Pinpoint the cell where the given text exists, returning its [x, y] midpoint coordinate. 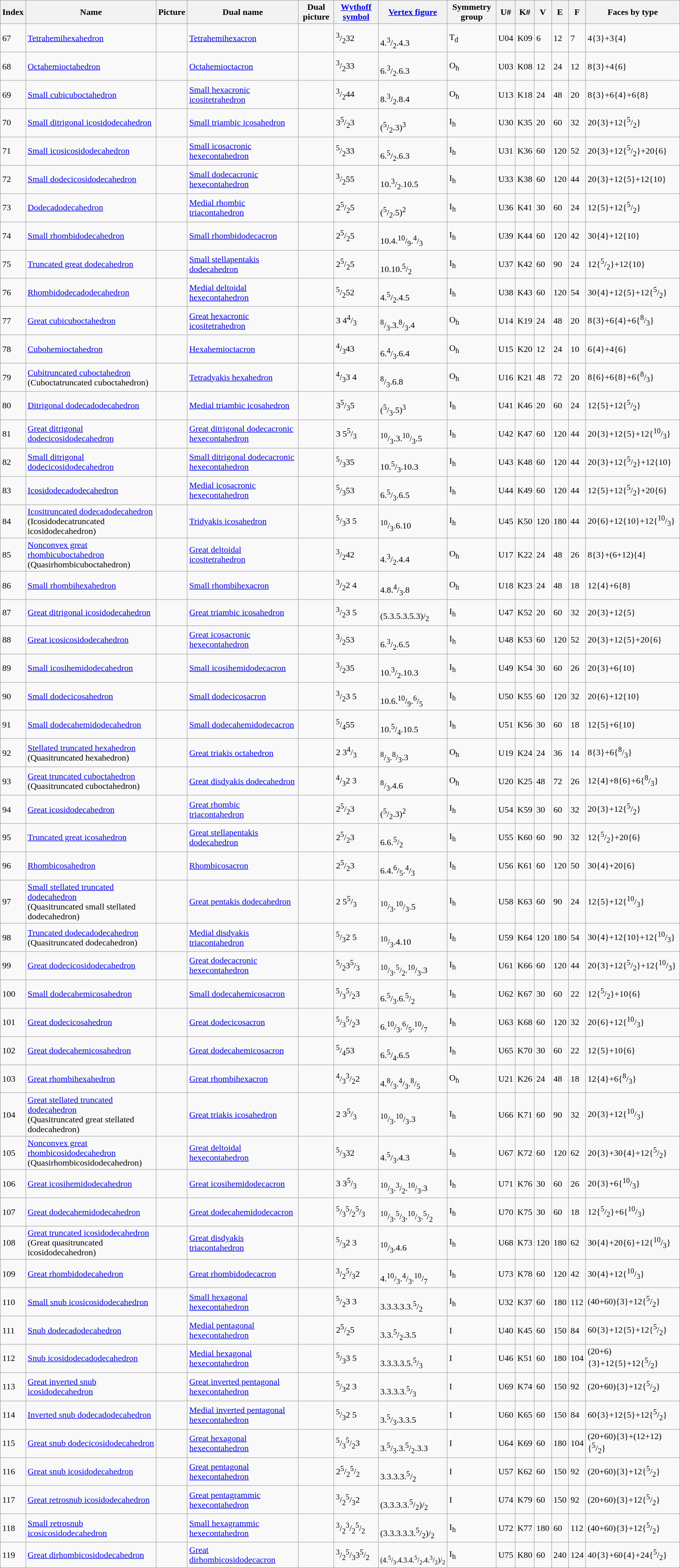
109 [13, 1274]
K59 [525, 809]
93 [13, 781]
118 [13, 1528]
8{3}+(6+12){4} [633, 555]
25/25/2 [356, 1472]
U57 [506, 1472]
8/3.4.6 [413, 781]
97 [13, 902]
10/3.5/2.10/3.3 [413, 966]
U47 [506, 612]
30{4}+12{10}+12{10/3} [633, 937]
73 [13, 208]
70 [13, 123]
78 [13, 349]
2 35/3 [356, 1114]
101 [13, 1022]
K44 [525, 236]
102 [13, 1050]
U38 [506, 292]
K56 [525, 725]
Great icosidodecahedron [91, 809]
20{6}+12{10}+12{10/3} [633, 521]
240 [560, 1555]
Great icosicosidodecahedron [91, 640]
U16 [506, 377]
12{5/2}+6{10/3} [633, 1212]
U20 [506, 781]
U51 [506, 725]
6.4.6/5.4/3 [413, 866]
Great icosihemidodecahedron [91, 1184]
Tetradyakis hexahedron [243, 377]
K69 [525, 1443]
K51 [525, 1358]
8{3}+4{6} [633, 66]
6.10/3.6/5.10/7 [413, 1022]
8/3.6.8 [413, 377]
Small rhombihexacron [243, 586]
U03 [506, 66]
U32 [506, 1302]
Rhombicosacron [243, 866]
K35 [525, 123]
6.3/2.6.3 [413, 66]
20{3}+6{10} [633, 668]
Great ditrigonal dodecacronic hexecontahedron [243, 434]
4/343 [356, 349]
113 [13, 1387]
10/3.3/2.10/3.3 [413, 1184]
20{3}+12{5/2}+12{10/3} [633, 966]
89 [13, 668]
(20+60){3}+(12+12){5/2} [633, 1443]
10.3/2.10.3 [413, 668]
Medial icosacronic hexecontahedron [243, 490]
Small hexagrammic hexecontahedron [243, 1528]
Truncated great dodecahedron [91, 264]
Small dodecahemicosahedron [91, 994]
Medial pentagonal hexecontahedron [243, 1330]
3/25/335/2 [356, 1555]
Great pentakis dodecahedron [243, 902]
6.5/3.6.5/2 [413, 994]
3 44/3 [356, 321]
4.5/3.4.3 [413, 1153]
5/23 3 [356, 1302]
Great pentagrammic hexecontahedron [243, 1500]
12{5/2}+12{10} [633, 264]
Small dodecahemicosacron [243, 994]
Small dodecahemidodecacron [243, 725]
6.5/2.6.3 [413, 151]
K18 [525, 94]
50 [577, 866]
3/244 [356, 94]
Great pentagonal hexecontahedron [243, 1472]
35/23 [356, 123]
100 [13, 994]
20{6}+12{10} [633, 696]
94 [13, 809]
Nonconvex great rhombicuboctahedron(Quasirhombicuboctahedron) [91, 555]
(3.3.3.3.5/2)/2 [413, 1500]
96 [13, 866]
5/252 [356, 292]
Truncated great icosahedron [91, 838]
69 [13, 94]
Small ditrigonal dodecacronic hexecontahedron [243, 462]
30{4}+12{5}+12{5/2} [633, 292]
K55 [525, 696]
3/242 [356, 555]
Medial rhombic triacontahedron [243, 208]
K23 [525, 586]
20{3}+12{5}+12{10} [633, 179]
Great ditrigonal icosidodecahedron [91, 612]
Td [471, 38]
Great inverted pentagonal hexecontahedron [243, 1387]
5/35/25/3 [356, 1212]
U42 [506, 434]
Inverted snub dodecadodecahedron [91, 1415]
U48 [506, 640]
U62 [506, 994]
K46 [525, 406]
Great rhombihexacron [243, 1079]
5/332 [356, 1153]
U74 [506, 1500]
U64 [506, 1443]
Icositruncated dodecadodecahedron(Icosidodecatruncated icosidodecahedron) [91, 521]
8/3.8/3.3 [413, 753]
10.10.5/2 [413, 264]
Small hexacronic icositetrahedron [243, 94]
Great deltoidal icositetrahedron [243, 555]
Small dodecicosahedron [91, 696]
U04 [506, 38]
3/233 [356, 66]
10.6.10/9.6/5 [413, 696]
4/32 3 [356, 781]
Great truncated icosidodecahedron(Great quasitruncated icosidodecahedron) [91, 1243]
20{3}+6{10/3} [633, 1184]
5/353 [356, 490]
Great snub icosidodecahedron [91, 1472]
U39 [506, 236]
U65 [506, 1050]
8{6}+6{8}+6{8/3} [633, 377]
K25 [525, 781]
Octahemioctacron [243, 66]
U73 [506, 1274]
Medial hexagonal hexecontahedron [243, 1358]
Great icosihemidodecacron [243, 1184]
Great rhombidodecahedron [91, 1274]
U49 [506, 668]
Rhombicosahedron [91, 866]
K78 [525, 1274]
Truncated dodecadodecahedron(Quasitruncated dodecahedron) [91, 937]
Great dodecacronic hexecontahedron [243, 966]
U40 [506, 1330]
79 [13, 377]
Great stellapentakis dodecahedron [243, 838]
6.5/3.6.5 [413, 490]
U67 [506, 1153]
(5/2.3)2 [413, 809]
76 [13, 292]
Tetrahemihexahedron [91, 38]
K67 [525, 994]
6.5/4.6.5 [413, 1050]
10/3.4.10 [413, 937]
12{4}+6{8/3} [633, 1079]
105 [13, 1153]
U54 [506, 809]
3/22 4 [356, 586]
114 [13, 1415]
12{4}+6{8} [633, 586]
Small triambic icosahedron [243, 123]
30{4}+20{6}+12{10/3} [633, 1243]
U# [506, 12]
75 [13, 264]
Small rhombidodecahedron [91, 236]
80 [13, 406]
K36 [525, 151]
3.3.3.3.3.5/2 [413, 1302]
111 [13, 1330]
K41 [525, 208]
Small stellapentakis dodecahedron [243, 264]
88 [13, 640]
2 34/3 [356, 753]
K75 [525, 1212]
Great rhombic triacontahedron [243, 809]
12{5}+12{5/2}+20{6} [633, 490]
5/453 [356, 1050]
Index [13, 12]
Great cubicuboctahedron [91, 321]
Great dodecicosidodecahedron [91, 966]
K52 [525, 612]
U45 [506, 521]
K64 [525, 937]
(20+6){3}+12{5}+12{5/2} [633, 1358]
E [560, 12]
6.3/2.6.5 [413, 640]
Small dodecicosidodecahedron [91, 179]
3/255 [356, 179]
K72 [525, 1153]
Small ditrigonal icosidodecahedron [91, 123]
(5.3.5.3.5.3)/2 [413, 612]
U68 [506, 1243]
Wythoff symbol [356, 12]
U55 [506, 838]
98 [13, 937]
U17 [506, 555]
20{3}+12{5} [633, 612]
4.8/3.4/3.8/5 [413, 1079]
20{6}+12{10/3} [633, 1022]
Medial triambic icosahedron [243, 406]
3/23/25/2 [356, 1528]
K61 [525, 866]
Name [91, 12]
10/3.10/3.5 [413, 902]
103 [13, 1079]
U59 [506, 937]
Medial disdyakis triacontahedron [243, 937]
Octahemioctahedron [91, 66]
Small rhombidodecacron [243, 236]
Great dodecicosacron [243, 1022]
V [543, 12]
K65 [525, 1415]
Small icosihemidodecacron [243, 668]
30{4}+20{6} [633, 866]
77 [13, 321]
K74 [525, 1387]
Snub dodecadodecahedron [91, 1330]
U58 [506, 902]
3/253 [356, 640]
K42 [525, 264]
Small dodecahemidodecahedron [91, 725]
U66 [506, 1114]
U19 [506, 753]
12{5}+10{6} [633, 1050]
K77 [525, 1528]
Small dodecicosacron [243, 696]
Great inverted snub icosidodecahedron [91, 1387]
Great dirhombicosidodecacron [243, 1555]
83 [13, 490]
U21 [506, 1079]
K73 [525, 1243]
U70 [506, 1212]
10.5/4.10.5 [413, 725]
K09 [525, 38]
U18 [506, 586]
10/3.6.10 [413, 521]
Nonconvex great rhombicosidodecahedron(Quasirhombicosidodecahedron) [91, 1153]
30{4}+12{10/3} [633, 1274]
Small cubicuboctahedron [91, 94]
Great icosacronic hexecontahedron [243, 640]
K60 [525, 838]
Snub icosidodecadodecahedron [91, 1358]
Stellated truncated hexahedron(Quasitruncated hexahedron) [91, 753]
U71 [506, 1184]
Hexahemioctacron [243, 349]
20{3}+12{5}+20{6} [633, 640]
Great dirhombicosidodecahedron [91, 1555]
(5/2.5)2 [413, 208]
Cubohemioctahedron [91, 349]
K20 [525, 349]
81 [13, 434]
K80 [525, 1555]
3.5/3.3.5/2.3.3 [413, 1443]
Great snub dodecicosidodecahedron [91, 1443]
3.3.3.3.5.5/3 [413, 1358]
K22 [525, 555]
K63 [525, 902]
108 [13, 1243]
8.3/2.8.4 [413, 94]
36 [560, 753]
10.3/2.10.5 [413, 179]
5/233 [356, 151]
20{3}+12{5/2}+20{6} [633, 151]
Great stellated truncated dodecahedron(Quasitruncated great stellated dodecahedron) [91, 1114]
Small ditrigonal dodecicosidodecahedron [91, 462]
Great rhombidodecacron [243, 1274]
K19 [525, 321]
(5/3.5)3 [413, 406]
K26 [525, 1079]
U72 [506, 1528]
K70 [525, 1050]
Great deltoidal hexecontahedron [243, 1153]
K08 [525, 66]
K54 [525, 668]
Cubitruncated cuboctahedron(Cuboctatruncated cuboctahedron) [91, 377]
12{5}+12{10/3} [633, 902]
71 [13, 151]
K53 [525, 640]
3.3.3.3.5/2 [413, 1472]
20{3}+12{5/2}+12{10} [633, 462]
10/3.3.10/3.5 [413, 434]
Great hexagonal hexecontahedron [243, 1443]
115 [13, 1443]
10.5/3.10.3 [413, 462]
5/455 [356, 725]
4.5/2.4.5 [413, 292]
K49 [525, 490]
8/3.3.8/3.4 [413, 321]
Vertex figure [413, 12]
Small icosihemidodecahedron [91, 668]
U30 [506, 123]
4/33 4 [356, 377]
Small icosacronic hexecontahedron [243, 151]
Great dodecahemidodecahedron [91, 1212]
116 [13, 1472]
Symmetry group [471, 12]
119 [13, 1555]
95 [13, 838]
Small dodecacronic hexecontahedron [243, 179]
6{4}+4{6} [633, 349]
68 [13, 66]
124 [577, 1555]
117 [13, 1500]
Great triakis octahedron [243, 753]
U36 [506, 208]
3.3.3.3.5/3 [413, 1387]
3.5/3.3.3.5 [413, 1415]
40{3}+60{4}+24{5/2} [633, 1555]
8{3}+6{4}+6{8} [633, 94]
Great rhombihexahedron [91, 1079]
Great triambic icosahedron [243, 612]
Great hexacronic icositetrahedron [243, 321]
67 [13, 38]
4.10/3.4/3.10/7 [413, 1274]
U44 [506, 490]
110 [13, 1302]
3 55/3 [356, 434]
K47 [525, 434]
6.6.5/2 [413, 838]
U33 [506, 179]
10.4.10/9.4/3 [413, 236]
106 [13, 1184]
K45 [525, 1330]
Small icosicosidodecahedron [91, 151]
10/3.4.6 [413, 1243]
K50 [525, 521]
(5/2.3)3 [413, 123]
12{4}+8{6}+6{8/3} [633, 781]
Great triakis icosahedron [243, 1114]
87 [13, 612]
F [577, 12]
Tetrahemihexacron [243, 38]
6 [543, 38]
20{3}+12{5}+12{10/3} [633, 434]
8{3}+6{8/3} [633, 753]
K24 [525, 753]
86 [13, 586]
U56 [506, 866]
K66 [525, 966]
12{5/2}+20{6} [633, 838]
Great retrosnub icosidodecahedron [91, 1500]
3 35/3 [356, 1184]
6.4/3.6.4 [413, 349]
4.8.4/3.8 [413, 586]
99 [13, 966]
K68 [525, 1022]
K79 [525, 1500]
U15 [506, 349]
U14 [506, 321]
Dodecadodecahedron [91, 208]
4.3/2.4.3 [413, 38]
12{5/2}+10{6} [633, 994]
74 [13, 236]
U31 [506, 151]
Dual picture [316, 12]
K62 [525, 1472]
(4.5/3.4.3.4.5/2.4.3/2)/2 [413, 1555]
4/33/22 [356, 1079]
Ditrigonal dodecadodecahedron [91, 406]
Great dodecahemidodecacron [243, 1212]
10 [577, 349]
K38 [525, 179]
3.3.5/2.3.5 [413, 1330]
Tridyakis icosahedron [243, 521]
U63 [506, 1022]
Medial inverted pentagonal hexecontahedron [243, 1415]
Picture [171, 12]
85 [13, 555]
U41 [506, 406]
Small snub icosicosidodecahedron [91, 1302]
Small retrosnub icosicosidodecahedron [91, 1528]
5/335 [356, 462]
K48 [525, 462]
Small hexagonal hexecontahedron [243, 1302]
20{3}+12{10/3} [633, 1114]
U61 [506, 966]
2 55/3 [356, 902]
U43 [506, 462]
Great disdyakis triacontahedron [243, 1243]
Icosidodecadodecahedron [91, 490]
K# [525, 12]
Great dodecahemicosacron [243, 1050]
U69 [506, 1387]
U75 [506, 1555]
5/235/3 [356, 966]
82 [13, 462]
8{3}+6{4}+6{8/3} [633, 321]
7 [577, 38]
3/232 [356, 38]
4{3}+3{4} [633, 38]
91 [13, 725]
4.3/2.4.4 [413, 555]
3/235 [356, 668]
U46 [506, 1358]
K71 [525, 1114]
Great dodecahemicosahedron [91, 1050]
U50 [506, 696]
Great dodecicosahedron [91, 1022]
10/3.5/3.10/3.5/2 [413, 1212]
Small stellated truncated dodecahedron(Quasitruncated small stellated dodecahedron) [91, 902]
U60 [506, 1415]
107 [13, 1212]
35/35 [356, 406]
Medial deltoidal hexecontahedron [243, 292]
K76 [525, 1184]
Small rhombihexahedron [91, 586]
12{5}+6{10} [633, 725]
K21 [525, 377]
30{4}+12{10} [633, 236]
K43 [525, 292]
20{3}+30{4}+12{5/2} [633, 1153]
Great truncated cuboctahedron(Quasitruncated cuboctahedron) [91, 781]
Great disdyakis dodecahedron [243, 781]
K37 [525, 1302]
(3.3.3.3.3.5/2)/2 [413, 1528]
14 [577, 753]
Dual name [243, 12]
Faces by type [633, 12]
10/3.10/3.3 [413, 1114]
Great ditrigonal dodecicosidodecahedron [91, 434]
U37 [506, 264]
U13 [506, 94]
Rhombidodecadodecahedron [91, 292]
